Output the (X, Y) coordinate of the center of the cell containing the given text.  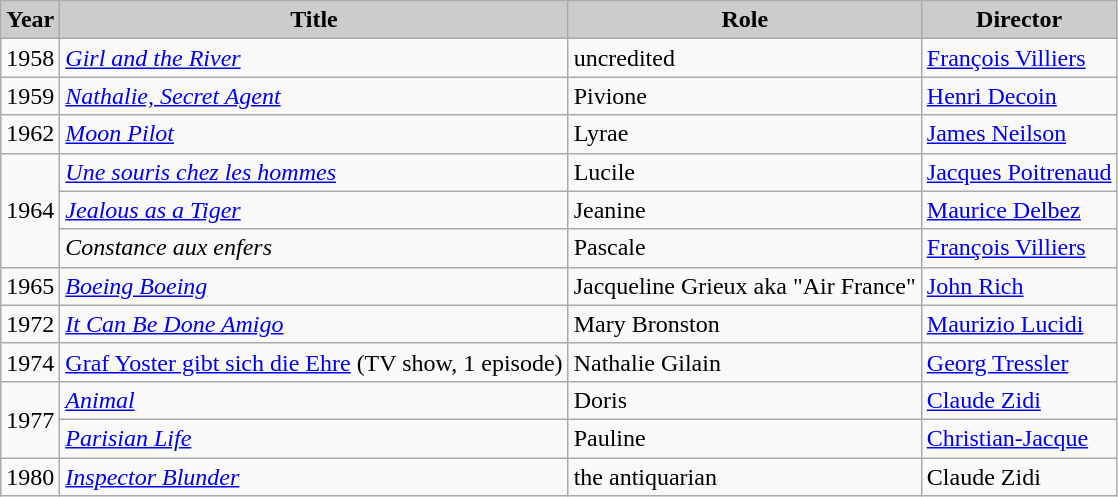
1965 (30, 286)
the antiquarian (744, 477)
Pivione (744, 96)
Henri Decoin (1019, 96)
Pascale (744, 248)
James Neilson (1019, 134)
Jeanine (744, 210)
Lucile (744, 172)
Mary Bronston (744, 324)
1958 (30, 58)
Director (1019, 20)
Georg Tressler (1019, 362)
1959 (30, 96)
Inspector Blunder (314, 477)
Graf Yoster gibt sich die Ehre (TV show, 1 episode) (314, 362)
1972 (30, 324)
Christian-Jacque (1019, 438)
1977 (30, 419)
Constance aux enfers (314, 248)
John Rich (1019, 286)
Year (30, 20)
Animal (314, 400)
1962 (30, 134)
1980 (30, 477)
uncredited (744, 58)
Parisian Life (314, 438)
Jealous as a Tiger (314, 210)
Boeing Boeing (314, 286)
Moon Pilot (314, 134)
Title (314, 20)
Jacqueline Grieux aka "Air France" (744, 286)
Girl and the River (314, 58)
Nathalie Gilain (744, 362)
Maurice Delbez (1019, 210)
1964 (30, 210)
Doris (744, 400)
Une souris chez les hommes (314, 172)
1974 (30, 362)
Nathalie, Secret Agent (314, 96)
Jacques Poitrenaud (1019, 172)
Lyrae (744, 134)
Pauline (744, 438)
It Can Be Done Amigo (314, 324)
Maurizio Lucidi (1019, 324)
Role (744, 20)
